For the text-containing cell, return its midpoint in [X, Y] coordinate format. 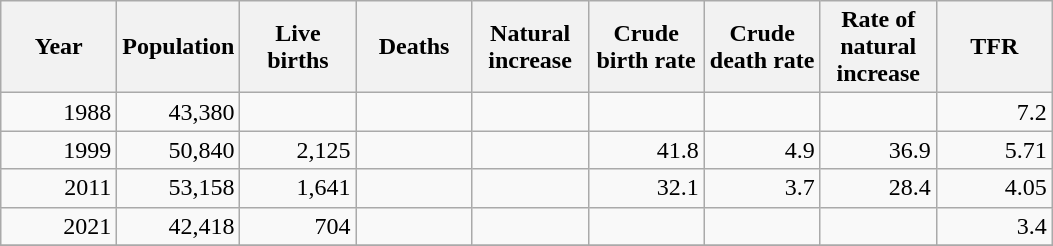
1988 [59, 112]
42,418 [178, 226]
Crude death rate [762, 47]
2,125 [298, 150]
1,641 [298, 188]
43,380 [178, 112]
Population [178, 47]
Live births [298, 47]
36.9 [878, 150]
Year [59, 47]
2021 [59, 226]
TFR [994, 47]
3.4 [994, 226]
Deaths [414, 47]
3.7 [762, 188]
2011 [59, 188]
50,840 [178, 150]
Natural increase [530, 47]
41.8 [646, 150]
5.71 [994, 150]
4.9 [762, 150]
4.05 [994, 188]
32.1 [646, 188]
704 [298, 226]
7.2 [994, 112]
Crude birth rate [646, 47]
Rate of natural increase [878, 47]
1999 [59, 150]
28.4 [878, 188]
53,158 [178, 188]
